Locate the cell with the specified text and output its (X, Y) center coordinate. 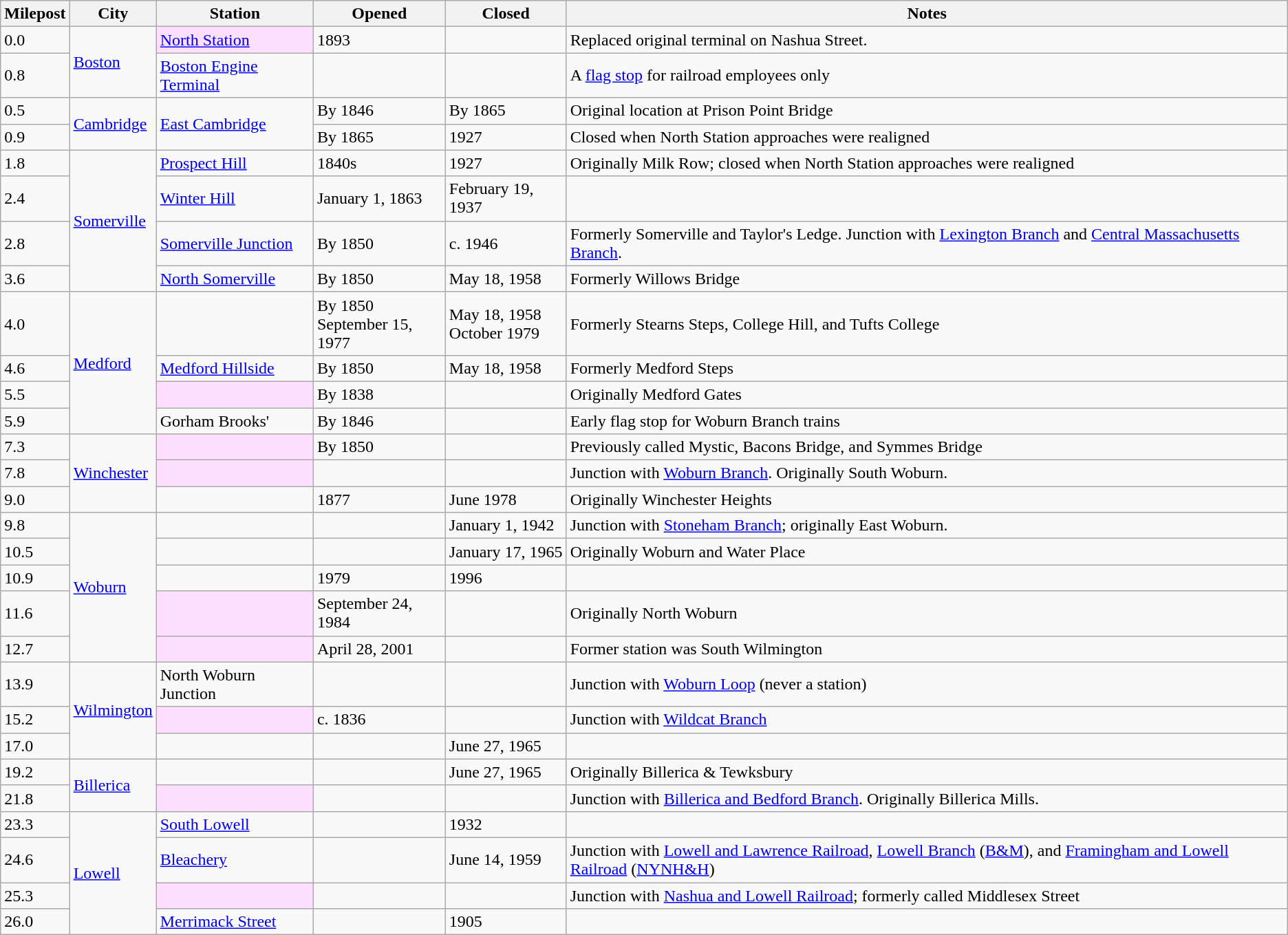
5.5 (35, 394)
21.8 (35, 798)
23.3 (35, 824)
May 18, 1958October 1979 (506, 323)
Lowell (113, 872)
Medford (113, 363)
September 24, 1984 (379, 614)
Formerly Stearns Steps, College Hill, and Tufts College (927, 323)
1.8 (35, 163)
Original location at Prison Point Bridge (927, 111)
1840s (379, 163)
7.3 (35, 447)
24.6 (35, 860)
Early flag stop for Woburn Branch trains (927, 420)
Boston (113, 62)
By 1850September 15, 1977 (379, 323)
Cambridge (113, 124)
June 1978 (506, 499)
2.4 (35, 198)
Winter Hill (235, 198)
10.9 (35, 578)
15.2 (35, 720)
25.3 (35, 895)
Junction with Woburn Loop (never a station) (927, 684)
Originally Milk Row; closed when North Station approaches were realigned (927, 163)
1979 (379, 578)
Junction with Nashua and Lowell Railroad; formerly called Middlesex Street (927, 895)
10.5 (35, 552)
City (113, 14)
Originally Woburn and Water Place (927, 552)
Previously called Mystic, Bacons Bridge, and Symmes Bridge (927, 447)
1877 (379, 499)
17.0 (35, 746)
Originally North Woburn (927, 614)
13.9 (35, 684)
Notes (927, 14)
c. 1946 (506, 244)
Originally Medford Gates (927, 394)
South Lowell (235, 824)
Merrimack Street (235, 922)
c. 1836 (379, 720)
11.6 (35, 614)
Junction with Lowell and Lawrence Railroad, Lowell Branch (B&M), and Framingham and Lowell Railroad (NYNH&H) (927, 860)
3.6 (35, 279)
5.9 (35, 420)
12.7 (35, 649)
Junction with Stoneham Branch; originally East Woburn. (927, 526)
Formerly Willows Bridge (927, 279)
January 17, 1965 (506, 552)
January 1, 1863 (379, 198)
Gorham Brooks' (235, 420)
Originally Billerica & Tewksbury (927, 772)
Junction with Billerica and Bedford Branch. Originally Billerica Mills. (927, 798)
4.0 (35, 323)
Opened (379, 14)
Somerville (113, 221)
Medford Hillside (235, 368)
19.2 (35, 772)
1893 (379, 40)
June 14, 1959 (506, 860)
January 1, 1942 (506, 526)
7.8 (35, 473)
Winchester (113, 473)
Milepost (35, 14)
0.5 (35, 111)
9.8 (35, 526)
Replaced original terminal on Nashua Street. (927, 40)
4.6 (35, 368)
Prospect Hill (235, 163)
26.0 (35, 922)
April 28, 2001 (379, 649)
By 1838 (379, 394)
Woburn (113, 588)
Junction with Wildcat Branch (927, 720)
Originally Winchester Heights (927, 499)
1996 (506, 578)
Boston Engine Terminal (235, 76)
North Woburn Junction (235, 684)
Closed (506, 14)
Former station was South Wilmington (927, 649)
Formerly Somerville and Taylor's Ledge. Junction with Lexington Branch and Central Massachusetts Branch. (927, 244)
1905 (506, 922)
Wilmington (113, 710)
2.8 (35, 244)
North Somerville (235, 279)
Junction with Woburn Branch. Originally South Woburn. (927, 473)
Billerica (113, 785)
Somerville Junction (235, 244)
0.0 (35, 40)
Station (235, 14)
Closed when North Station approaches were realigned (927, 137)
North Station (235, 40)
0.9 (35, 137)
Bleachery (235, 860)
1932 (506, 824)
East Cambridge (235, 124)
0.8 (35, 76)
9.0 (35, 499)
Formerly Medford Steps (927, 368)
February 19, 1937 (506, 198)
A flag stop for railroad employees only (927, 76)
